Detect which cell encompasses the target text, then output its (X, Y) center coordinate. 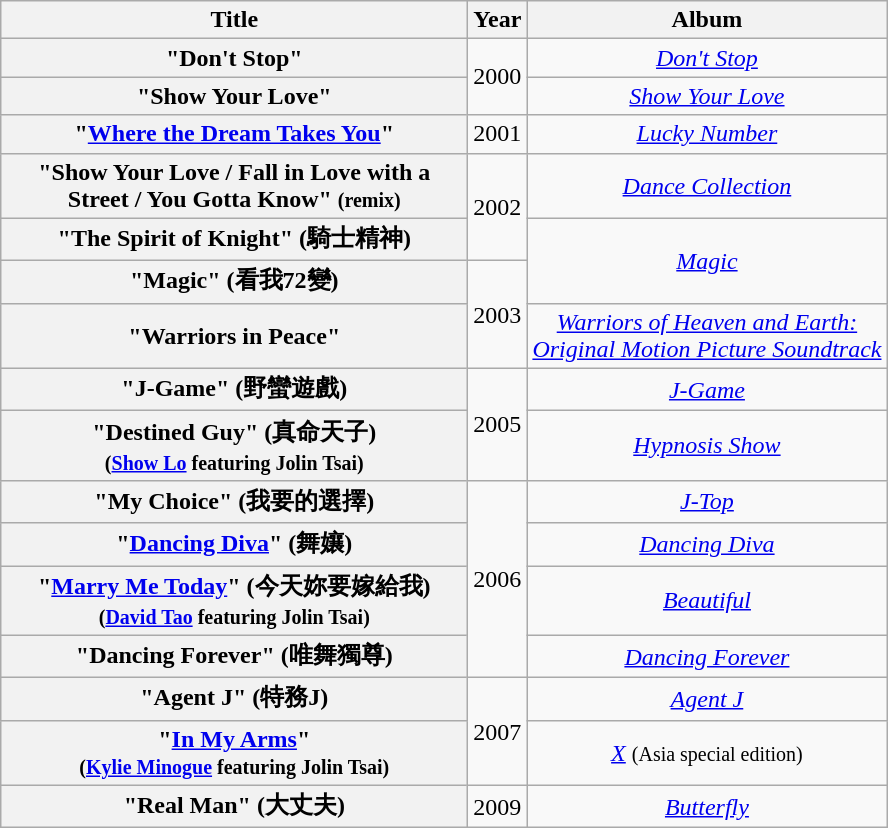
"Destined Guy" (真命天子)(Show Lo featuring Jolin Tsai) (234, 446)
"The Spirit of Knight" (騎士精神) (234, 240)
"J-Game" (野蠻遊戲) (234, 390)
2000 (498, 77)
"In My Arms"(Kylie Minogue featuring Jolin Tsai) (234, 752)
2007 (498, 732)
Hypnosis Show (707, 446)
Warriors of Heaven and Earth:Original Motion Picture Soundtrack (707, 336)
Album (707, 20)
Lucky Number (707, 134)
J-Top (707, 502)
2003 (498, 315)
"Don't Stop" (234, 58)
2009 (498, 806)
"Dancing Diva" (舞孃) (234, 544)
Butterfly (707, 806)
2005 (498, 424)
"Magic" (看我72變) (234, 282)
"My Choice" (我要的選擇) (234, 502)
Show Your Love (707, 96)
Don't Stop (707, 58)
2006 (498, 578)
"Dancing Forever" (唯舞獨尊) (234, 656)
"Agent J" (特務J) (234, 700)
Agent J (707, 700)
Dancing Diva (707, 544)
"Show Your Love / Fall in Love with a Street / You Gotta Know" (remix) (234, 186)
2001 (498, 134)
Magic (707, 260)
"Warriors in Peace" (234, 336)
"Real Man" (大丈夫) (234, 806)
Dance Collection (707, 186)
Beautiful (707, 601)
Year (498, 20)
X (Asia special edition) (707, 752)
Dancing Forever (707, 656)
"Where the Dream Takes You" (234, 134)
"Show Your Love" (234, 96)
J-Game (707, 390)
Title (234, 20)
"Marry Me Today" (今天妳要嫁給我)(David Tao featuring Jolin Tsai) (234, 601)
2002 (498, 207)
